Locate the cell with the specified text and output its [x, y] center coordinate. 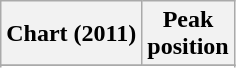
Chart (2011) [72, 34]
Peakposition [188, 34]
